Search for the cell housing the specified text and yield its [X, Y] center coordinate. 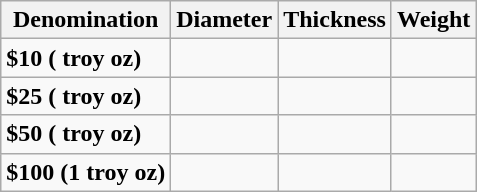
Weight [433, 20]
$10 ( troy oz) [86, 58]
Denomination [86, 20]
Diameter [224, 20]
$100 (1 troy oz) [86, 172]
Thickness [335, 20]
$50 ( troy oz) [86, 134]
$25 ( troy oz) [86, 96]
